Extract the (X, Y) coordinate from the center of the cell holding the provided text.  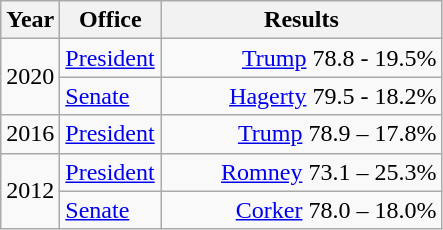
Romney 73.1 – 25.3% (302, 172)
Year (30, 20)
Corker 78.0 – 18.0% (302, 210)
2016 (30, 134)
2012 (30, 191)
Office (110, 20)
Results (302, 20)
Trump 78.8 - 19.5% (302, 58)
2020 (30, 77)
Trump 78.9 – 17.8% (302, 134)
Hagerty 79.5 - 18.2% (302, 96)
